Return [X, Y] of the center of cell containing provided text 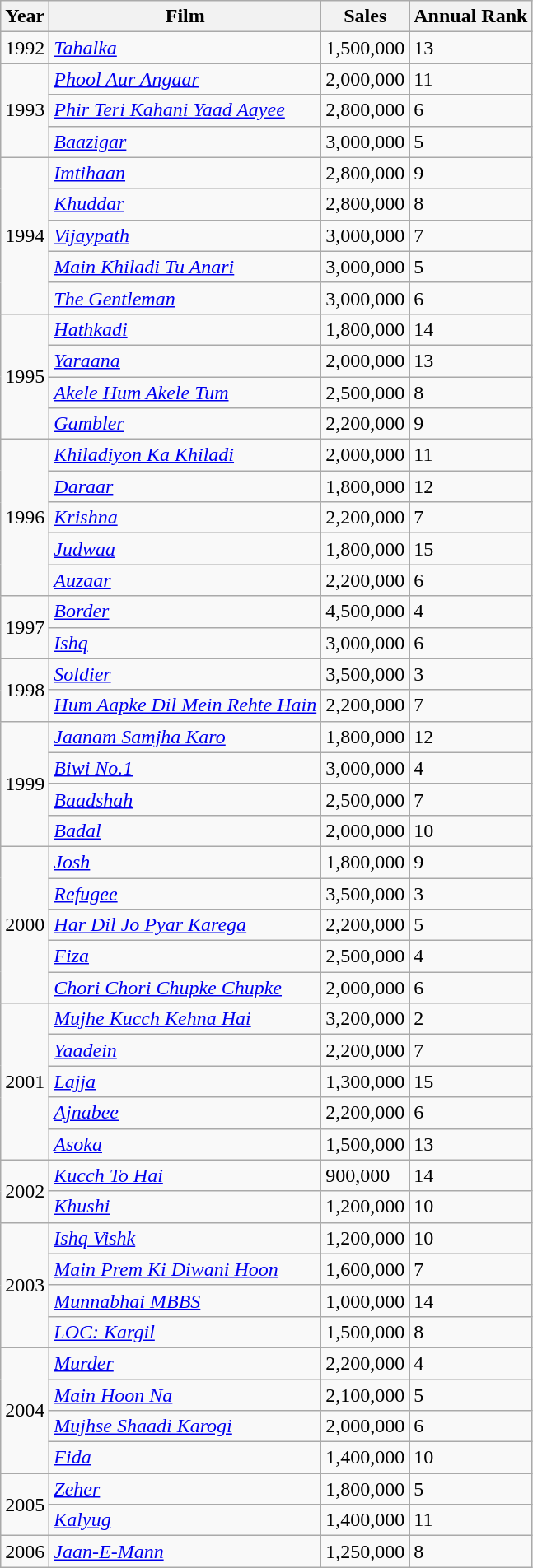
Khiladiyon Ka Khiladi [185, 455]
1994 [25, 235]
Vijaypath [185, 235]
1,000,000 [366, 1300]
2005 [25, 1505]
Chori Chori Chupke Chupke [185, 988]
Daraar [185, 486]
Hathkadi [185, 329]
1,300,000 [366, 1082]
Krishna [185, 518]
Munnabhai MBBS [185, 1300]
1996 [25, 518]
Yaadein [185, 1050]
Main Hoon Na [185, 1395]
Har Dil Jo Pyar Karega [185, 925]
Border [185, 612]
Murder [185, 1363]
Gambler [185, 424]
Ishq Vishk [185, 1238]
Auzaar [185, 580]
Lajja [185, 1082]
Main Prem Ki Diwani Hoon [185, 1269]
1997 [25, 627]
Mujhe Kucch Kehna Hai [185, 1019]
2001 [25, 1082]
Main Khiladi Tu Anari [185, 267]
Baazigar [185, 142]
2,100,000 [366, 1395]
Imtihaan [185, 173]
Khushi [185, 1207]
2006 [25, 1552]
Badal [185, 831]
Year [25, 16]
Yaraana [185, 361]
Asoka [185, 1144]
The Gentleman [185, 298]
Zeher [185, 1489]
4,500,000 [366, 612]
Refugee [185, 893]
2002 [25, 1191]
Fiza [185, 956]
Jaan-E-Mann [185, 1552]
900,000 [366, 1175]
1995 [25, 376]
Khuddar [185, 204]
Sales [366, 16]
2 [471, 1019]
Soldier [185, 674]
1998 [25, 690]
Hum Aapke Dil Mein Rehte Hain [185, 705]
1992 [25, 48]
Kalyug [185, 1520]
Josh [185, 862]
1,600,000 [366, 1269]
LOC: Kargil [185, 1332]
Baadshah [185, 799]
Ishq [185, 643]
Film [185, 16]
Mujhse Shaadi Karogi [185, 1426]
Fida [185, 1458]
Tahalka [185, 48]
Jaanam Samjha Karo [185, 737]
1999 [25, 784]
2004 [25, 1410]
Akele Hum Akele Tum [185, 393]
3,200,000 [366, 1019]
Kucch To Hai [185, 1175]
Annual Rank [471, 16]
2003 [25, 1285]
2000 [25, 924]
Phir Teri Kahani Yaad Aayee [185, 110]
Ajnabee [185, 1113]
Judwaa [185, 549]
Biwi No.1 [185, 768]
1,250,000 [366, 1552]
Phool Aur Angaar [185, 79]
1993 [25, 110]
